Detect which cell encompasses the target text, then output its [x, y] center coordinate. 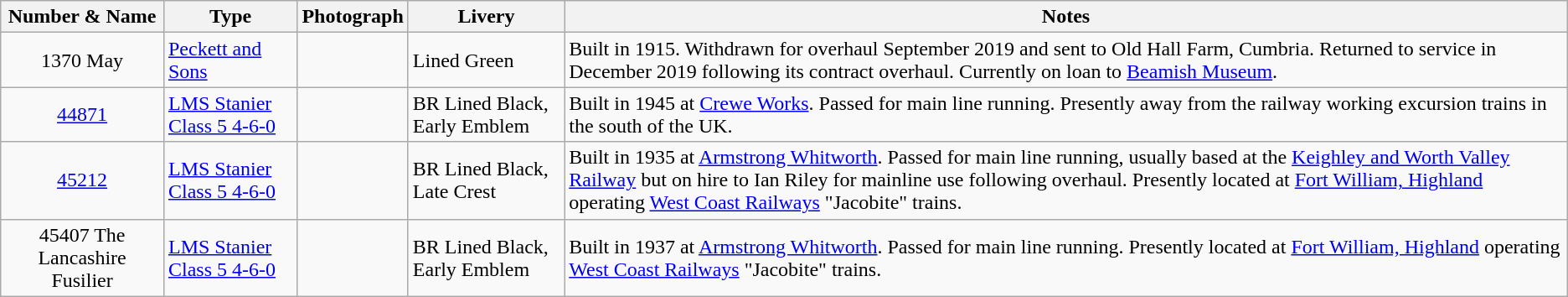
44871 [82, 114]
Number & Name [82, 17]
Photograph [353, 17]
Built in 1945 at Crewe Works. Passed for main line running. Presently away from the railway working excursion trains in the south of the UK. [1066, 114]
Lined Green [486, 60]
Type [230, 17]
Notes [1066, 17]
1370 May [82, 60]
45407 The Lancashire Fusilier [82, 258]
Livery [486, 17]
45212 [82, 180]
Peckett and Sons [230, 60]
BR Lined Black, Late Crest [486, 180]
